Locate the cell with the specified text and output its [X, Y] center coordinate. 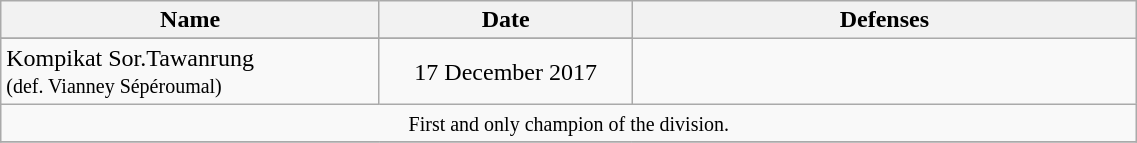
Name [190, 20]
17 December 2017 [505, 72]
Defenses [884, 20]
Date [505, 20]
First and only champion of the division. [569, 123]
Kompikat Sor.Tawanrung (def. Vianney Sépéroumal) [190, 72]
